Determine the (X, Y) coordinate at the center of the cell enclosing the given text.  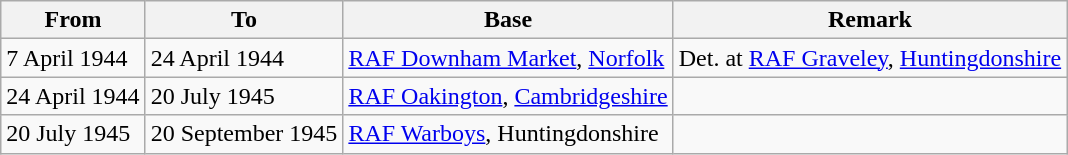
Base (508, 20)
RAF Warboys, Huntingdonshire (508, 134)
20 September 1945 (244, 134)
Remark (870, 20)
Det. at RAF Graveley, Huntingdonshire (870, 58)
RAF Downham Market, Norfolk (508, 58)
7 April 1944 (73, 58)
RAF Oakington, Cambridgeshire (508, 96)
From (73, 20)
To (244, 20)
